Identify which cell holds the provided text, then report its (x, y) central coordinate. 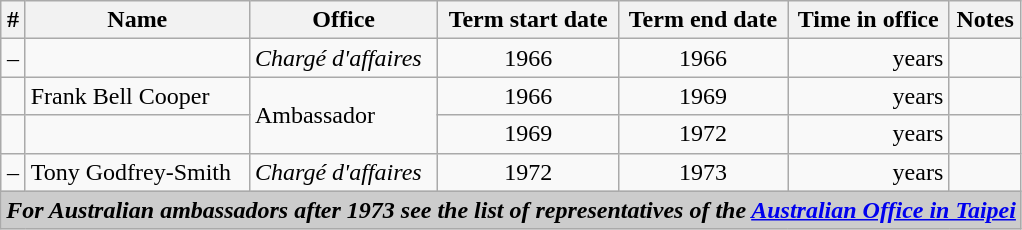
Notes (986, 20)
Time in office (868, 20)
Frank Bell Cooper (137, 96)
1973 (702, 172)
For Australian ambassadors after 1973 see the list of representatives of the Australian Office in Taipei (512, 210)
Name (137, 20)
Ambassador (344, 115)
Tony Godfrey-Smith (137, 172)
# (13, 20)
Office (344, 20)
Term end date (702, 20)
Term start date (528, 20)
